Provide the (x, y) coordinate of the cell's center where the given text is located.  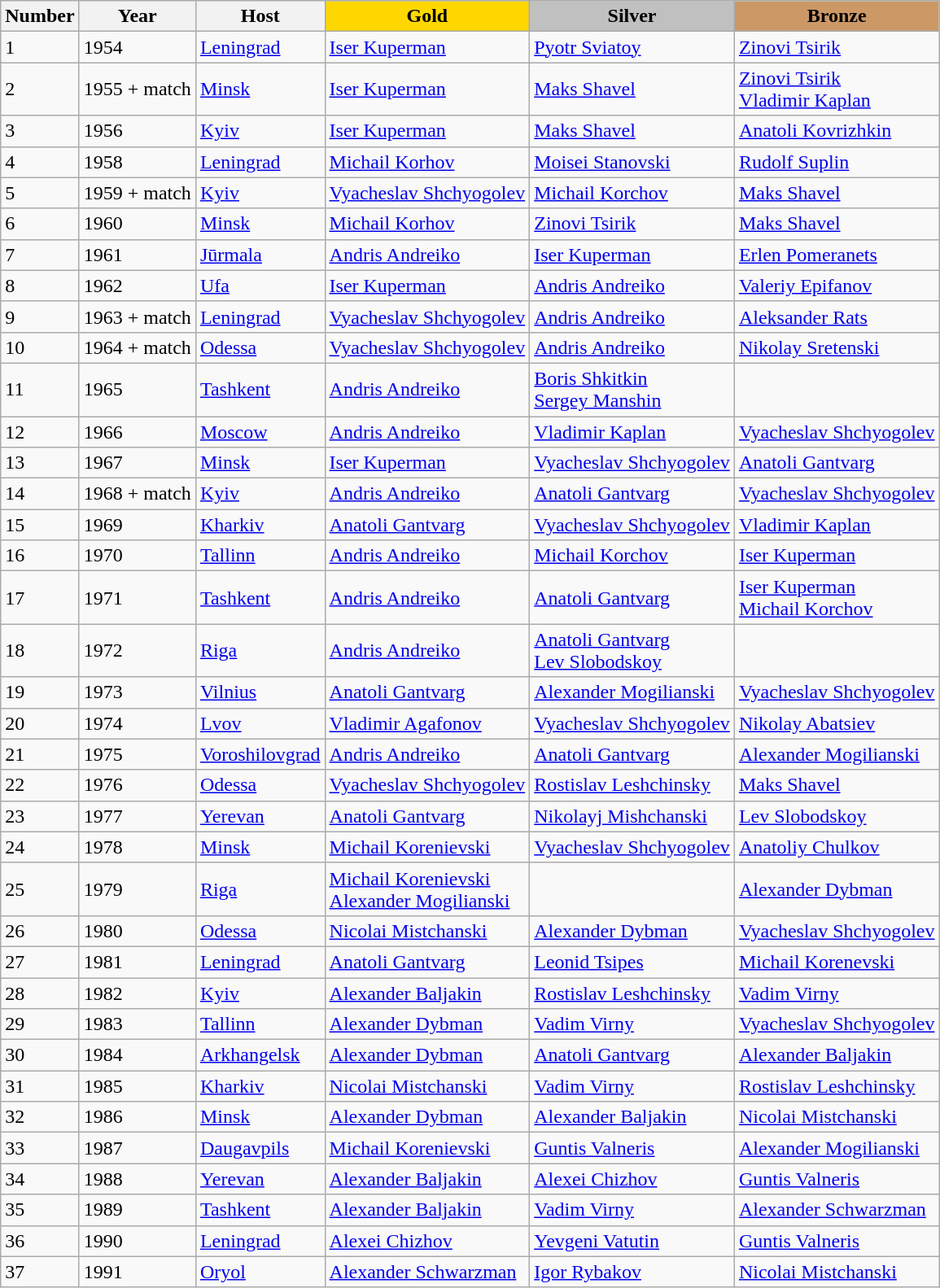
28 (40, 993)
6 (40, 224)
Lvov (260, 723)
Pyotr Sviatoy (632, 47)
32 (40, 1117)
1964 + match (137, 347)
1990 (137, 1241)
29 (40, 1024)
4 (40, 162)
Boris Shkitkin Sergey Manshin (632, 389)
26 (40, 931)
Year (137, 16)
1974 (137, 723)
1967 (137, 463)
1973 (137, 692)
12 (40, 432)
24 (40, 847)
23 (40, 816)
1985 (137, 1086)
8 (40, 286)
1969 (137, 525)
33 (40, 1148)
Bronze (837, 16)
1972 (137, 651)
18 (40, 651)
1959 + match (137, 193)
9 (40, 317)
1954 (137, 47)
Iser KupermanMichail Korchov (837, 597)
Number (40, 16)
1989 (137, 1210)
1971 (137, 597)
1977 (137, 816)
1986 (137, 1117)
1983 (137, 1024)
Jūrmala (260, 255)
19 (40, 692)
1962 (137, 286)
Arkhangelsk (260, 1055)
Silver (632, 16)
5 (40, 193)
1991 (137, 1272)
Zinovi TsirikVladimir Kaplan (837, 90)
Vilnius (260, 692)
1970 (137, 556)
Igor Rybakov (632, 1272)
Nikolay Abatsiev (837, 723)
16 (40, 556)
14 (40, 494)
21 (40, 754)
34 (40, 1179)
1976 (137, 785)
27 (40, 962)
Moscow (260, 432)
Aleksander Rats (837, 317)
Yevgeni Vatutin (632, 1241)
13 (40, 463)
Host (260, 16)
Rudolf Suplin (837, 162)
1981 (137, 962)
1984 (137, 1055)
Valeriy Epifanov (837, 286)
11 (40, 389)
Oryol (260, 1272)
1979 (137, 889)
Erlen Pomeranets (837, 255)
1960 (137, 224)
Moisei Stanovski (632, 162)
10 (40, 347)
Gold (427, 16)
1956 (137, 131)
1980 (137, 931)
Nikolayj Mishchanski (632, 816)
1955 + match (137, 90)
Michail KorenievskiAlexander Mogilianski (427, 889)
1 (40, 47)
Lev Slobodskoy (837, 816)
Daugavpils (260, 1148)
1963 + match (137, 317)
Leonid Tsipes (632, 962)
1961 (137, 255)
Anatoli Kovrizhkin (837, 131)
Voroshilovgrad (260, 754)
22 (40, 785)
1975 (137, 754)
2 (40, 90)
1966 (137, 432)
30 (40, 1055)
Anatoliy Chulkov (837, 847)
36 (40, 1241)
37 (40, 1272)
1958 (137, 162)
Michail Korenevski (837, 962)
1987 (137, 1148)
25 (40, 889)
1978 (137, 847)
Nikolay Sretenski (837, 347)
Anatoli Gantvarg Lev Slobodskoy (632, 651)
1965 (137, 389)
20 (40, 723)
3 (40, 131)
1968 + match (137, 494)
1988 (137, 1179)
35 (40, 1210)
Vladimir Agafonov (427, 723)
17 (40, 597)
1982 (137, 993)
31 (40, 1086)
15 (40, 525)
Ufa (260, 286)
7 (40, 255)
